Return the (x, y) coordinate for the center point of the cell that contains the specified text.  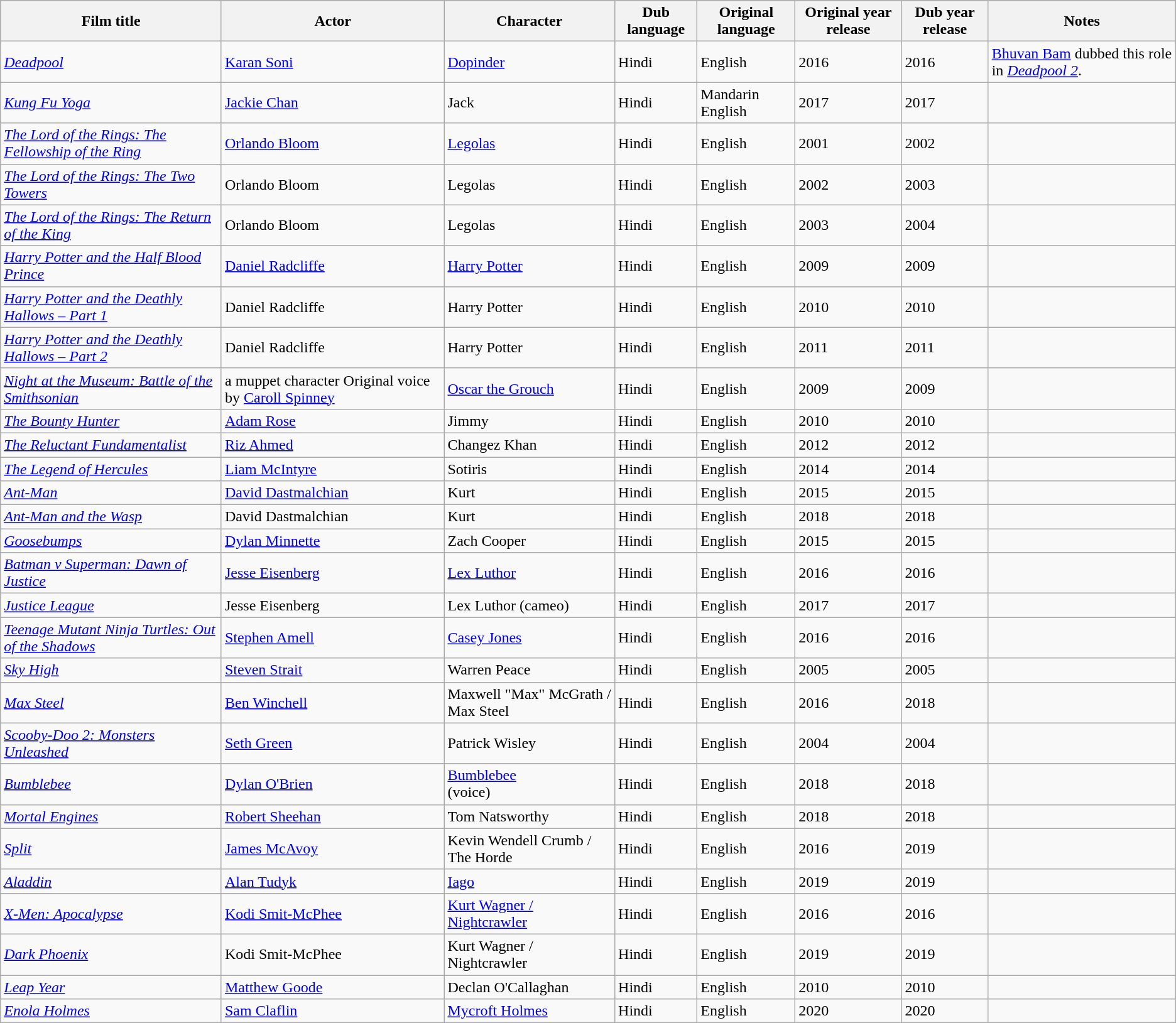
MandarinEnglish (746, 103)
Dub year release (945, 21)
Steven Strait (332, 670)
Oscar the Grouch (530, 388)
Declan O'Callaghan (530, 987)
Ben Winchell (332, 702)
Leap Year (111, 987)
2001 (848, 143)
Night at the Museum: Battle of the Smithsonian (111, 388)
Split (111, 849)
Dub language (656, 21)
X-Men: Apocalypse (111, 913)
Jimmy (530, 421)
Deadpool (111, 62)
Character (530, 21)
The Lord of the Rings: The Fellowship of the Ring (111, 143)
Lex Luthor (cameo) (530, 605)
Dylan Minnette (332, 541)
Max Steel (111, 702)
Kung Fu Yoga (111, 103)
Changez Khan (530, 445)
Ant-Man and the Wasp (111, 517)
Sam Claflin (332, 1011)
Batman v Superman: Dawn of Justice (111, 573)
Scooby-Doo 2: Monsters Unleashed (111, 744)
Harry Potter and the Deathly Hallows – Part 1 (111, 306)
Bumblebee(voice) (530, 784)
Dark Phoenix (111, 955)
Riz Ahmed (332, 445)
a muppet character Original voice by Caroll Spinney (332, 388)
Iago (530, 881)
Bumblebee (111, 784)
Justice League (111, 605)
Karan Soni (332, 62)
Dylan O'Brien (332, 784)
Mycroft Holmes (530, 1011)
Warren Peace (530, 670)
The Bounty Hunter (111, 421)
Dopinder (530, 62)
Harry Potter and the Half Blood Prince (111, 266)
Matthew Goode (332, 987)
Teenage Mutant Ninja Turtles: Out of the Shadows (111, 638)
Seth Green (332, 744)
Original year release (848, 21)
Alan Tudyk (332, 881)
Bhuvan Bam dubbed this role in Deadpool 2. (1082, 62)
Maxwell "Max" McGrath / Max Steel (530, 702)
Tom Natsworthy (530, 816)
Goosebumps (111, 541)
Robert Sheehan (332, 816)
Sky High (111, 670)
Stephen Amell (332, 638)
Aladdin (111, 881)
Actor (332, 21)
Jack (530, 103)
The Legend of Hercules (111, 469)
Jackie Chan (332, 103)
The Lord of the Rings: The Two Towers (111, 185)
Liam McIntyre (332, 469)
Enola Holmes (111, 1011)
Adam Rose (332, 421)
Patrick Wisley (530, 744)
The Reluctant Fundamentalist (111, 445)
Kevin Wendell Crumb / The Horde (530, 849)
Ant-Man (111, 493)
Film title (111, 21)
James McAvoy (332, 849)
Casey Jones (530, 638)
Original language (746, 21)
Zach Cooper (530, 541)
Lex Luthor (530, 573)
The Lord of the Rings: The Return of the King (111, 225)
Sotiris (530, 469)
Notes (1082, 21)
Mortal Engines (111, 816)
Harry Potter and the Deathly Hallows – Part 2 (111, 348)
